Identify which cell holds the provided text, then report its (x, y) central coordinate. 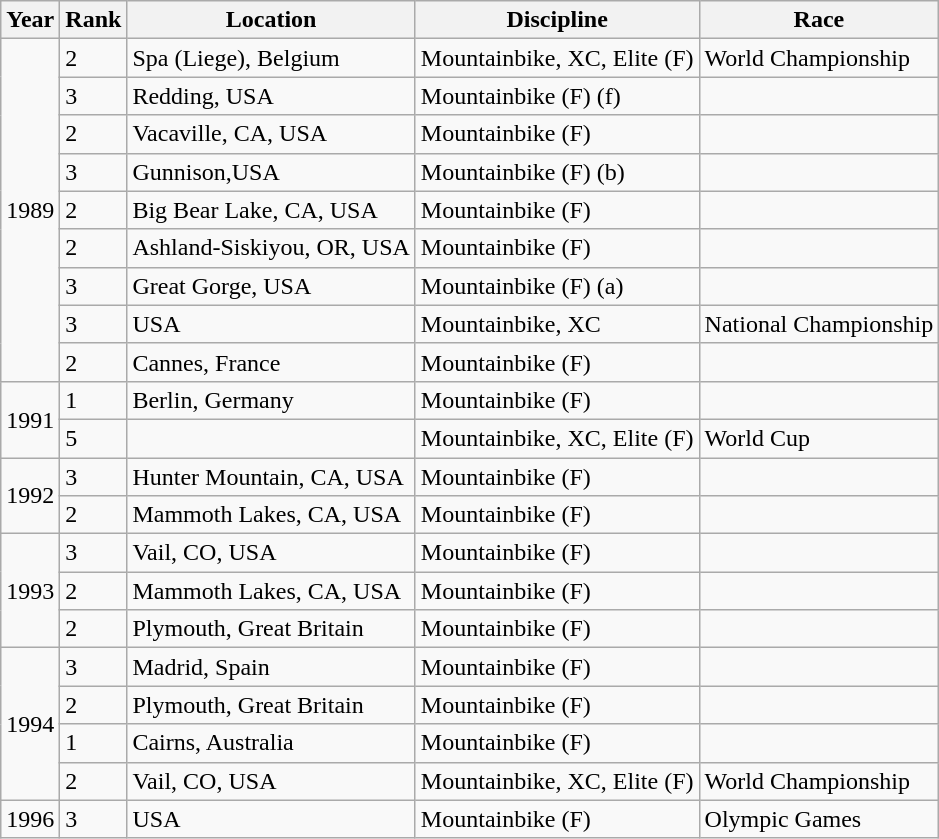
Year (30, 20)
Great Gorge, USA (271, 286)
Spa (Liege), Belgium (271, 58)
Gunnison,USA (271, 172)
Mountainbike (F) (a) (557, 286)
Cannes, France (271, 362)
1991 (30, 419)
World Cup (819, 438)
Rank (94, 20)
Cairns, Australia (271, 743)
1992 (30, 496)
1994 (30, 724)
Redding, USA (271, 96)
Discipline (557, 20)
National Championship (819, 324)
Ashland-Siskiyou, OR, USA (271, 248)
Hunter Mountain, CA, USA (271, 477)
1989 (30, 210)
Location (271, 20)
Olympic Games (819, 819)
Big Bear Lake, CA, USA (271, 210)
Race (819, 20)
Berlin, Germany (271, 400)
Vacaville, CA, USA (271, 134)
Mountainbike (F) (f) (557, 96)
Madrid, Spain (271, 667)
1996 (30, 819)
Mountainbike (F) (b) (557, 172)
1993 (30, 591)
Mountainbike, XC (557, 324)
5 (94, 438)
